Pinpoint the cell where the given text exists, returning its (x, y) midpoint coordinate. 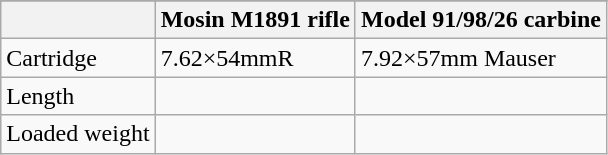
Cartridge (78, 58)
7.62×54mmR (255, 58)
7.92×57mm Mauser (480, 58)
Loaded weight (78, 134)
Mosin M1891 rifle (255, 20)
Model 91/98/26 carbine (480, 20)
Length (78, 96)
